Extract the (x, y) coordinate from the center of the cell holding the provided text.  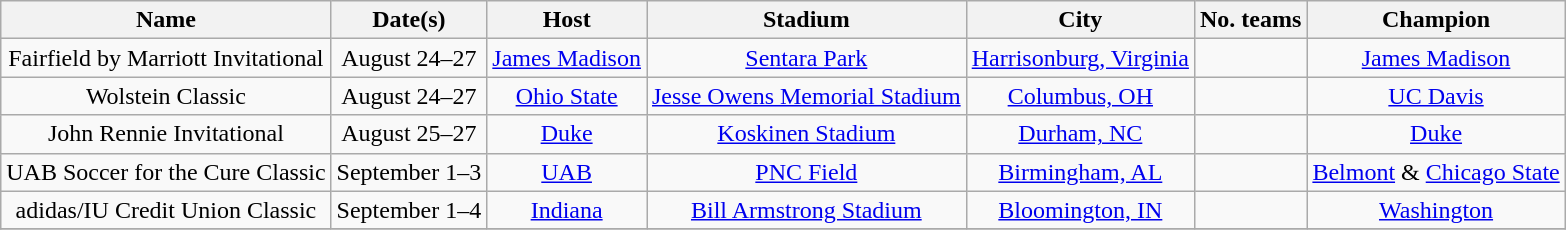
John Rennie Invitational (166, 134)
Columbus, OH (1080, 96)
Jesse Owens Memorial Stadium (806, 96)
Stadium (806, 20)
UAB (567, 172)
UC Davis (1436, 96)
Bloomington, IN (1080, 210)
adidas/IU Credit Union Classic (166, 210)
Name (166, 20)
Bill Armstrong Stadium (806, 210)
Champion (1436, 20)
Koskinen Stadium (806, 134)
Washington (1436, 210)
Sentara Park (806, 58)
Host (567, 20)
August 25–27 (409, 134)
Harrisonburg, Virginia (1080, 58)
September 1–3 (409, 172)
Ohio State (567, 96)
Belmont & Chicago State (1436, 172)
Wolstein Classic (166, 96)
Birmingham, AL (1080, 172)
Indiana (567, 210)
PNC Field (806, 172)
UAB Soccer for the Cure Classic (166, 172)
Durham, NC (1080, 134)
September 1–4 (409, 210)
City (1080, 20)
No. teams (1250, 20)
Date(s) (409, 20)
Fairfield by Marriott Invitational (166, 58)
